Determine the (X, Y) coordinate at the center of the cell enclosing the given text.  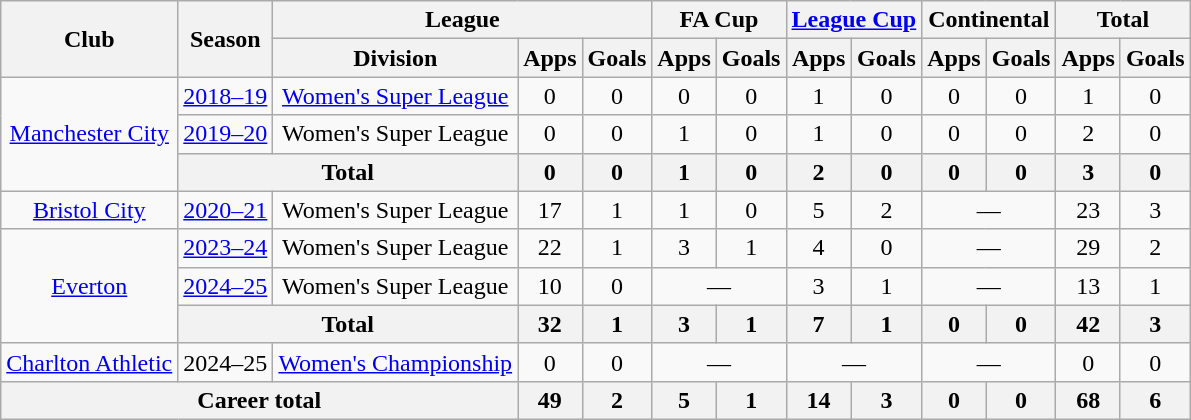
FA Cup (719, 20)
Charlton Athletic (90, 362)
Bristol City (90, 210)
Career total (260, 400)
Season (226, 39)
23 (1088, 210)
Continental (989, 20)
League Cup (854, 20)
2023–24 (226, 248)
League (462, 20)
14 (818, 400)
7 (818, 324)
29 (1088, 248)
Division (396, 58)
2020–21 (226, 210)
17 (550, 210)
Manchester City (90, 134)
Women's Championship (396, 362)
4 (818, 248)
Everton (90, 286)
10 (550, 286)
2018–19 (226, 96)
32 (550, 324)
2019–20 (226, 134)
6 (1155, 400)
68 (1088, 400)
42 (1088, 324)
22 (550, 248)
49 (550, 400)
13 (1088, 286)
Club (90, 39)
